Return (X, Y) of the center of cell containing provided text 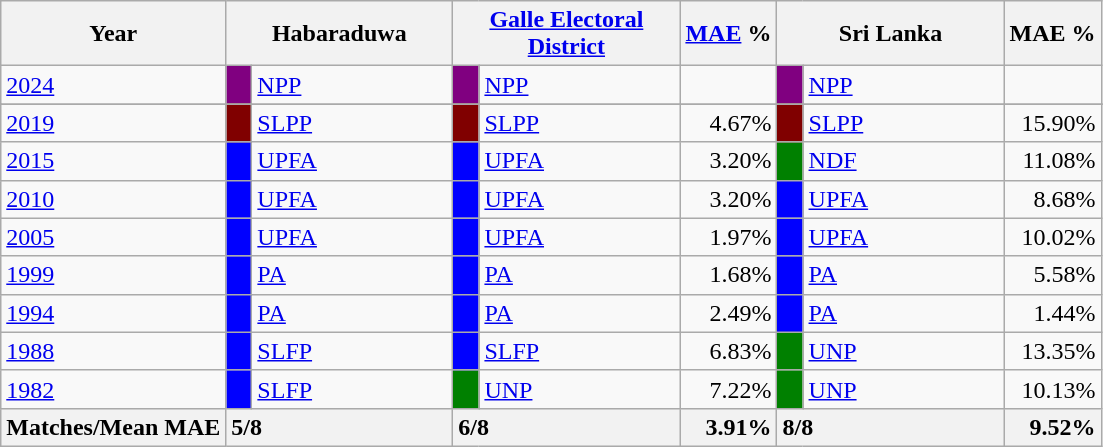
6.83% (728, 351)
Sri Lanka (890, 34)
1.44% (1052, 313)
6/8 (566, 427)
8/8 (890, 427)
2005 (114, 237)
5.58% (1052, 275)
13.35% (1052, 351)
1994 (114, 313)
10.13% (1052, 389)
2.49% (728, 313)
2024 (114, 85)
1.68% (728, 275)
NDF (904, 161)
11.08% (1052, 161)
Galle Electoral District (566, 34)
5/8 (340, 427)
1982 (114, 389)
7.22% (728, 389)
Habaraduwa (340, 34)
Year (114, 34)
10.02% (1052, 237)
9.52% (1052, 427)
2015 (114, 161)
1988 (114, 351)
4.67% (728, 123)
2019 (114, 123)
8.68% (1052, 199)
1999 (114, 275)
1.97% (728, 237)
2010 (114, 199)
15.90% (1052, 123)
Matches/Mean MAE (114, 427)
3.91% (728, 427)
